Detect which cell encompasses the target text, then output its (X, Y) center coordinate. 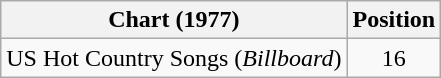
US Hot Country Songs (Billboard) (174, 58)
Position (394, 20)
16 (394, 58)
Chart (1977) (174, 20)
